From the cell containing the given text, extract its center point as (X, Y) coordinate. 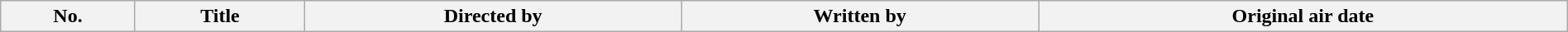
Directed by (493, 16)
No. (68, 16)
Written by (860, 16)
Original air date (1303, 16)
Title (220, 16)
